Identify which cell holds the provided text, then report its (x, y) central coordinate. 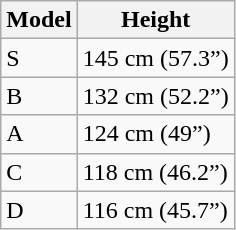
145 cm (57.3”) (156, 58)
C (39, 172)
132 cm (52.2”) (156, 96)
118 cm (46.2”) (156, 172)
116 cm (45.7”) (156, 210)
B (39, 96)
D (39, 210)
A (39, 134)
Model (39, 20)
124 cm (49”) (156, 134)
Height (156, 20)
S (39, 58)
